Capture the cell that displays the provided text and extract its (x, y) central coordinate. 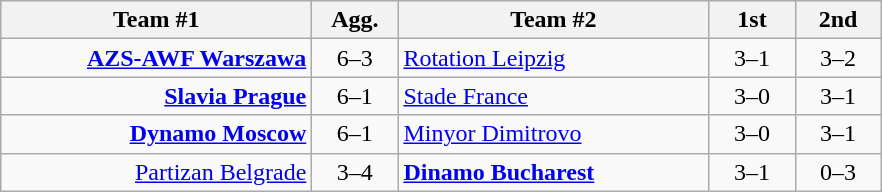
3–4 (355, 172)
1st (752, 20)
AZS-AWF Warszawa (156, 58)
Agg. (355, 20)
Minyor Dimitrovo (554, 134)
Stade France (554, 96)
6–3 (355, 58)
3–2 (838, 58)
Rotation Leipzig (554, 58)
Dynamo Moscow (156, 134)
Slavia Prague (156, 96)
2nd (838, 20)
Partizan Belgrade (156, 172)
Team #1 (156, 20)
Dinamo Bucharest (554, 172)
Team #2 (554, 20)
0–3 (838, 172)
